Detect which cell encompasses the target text, then output its [X, Y] center coordinate. 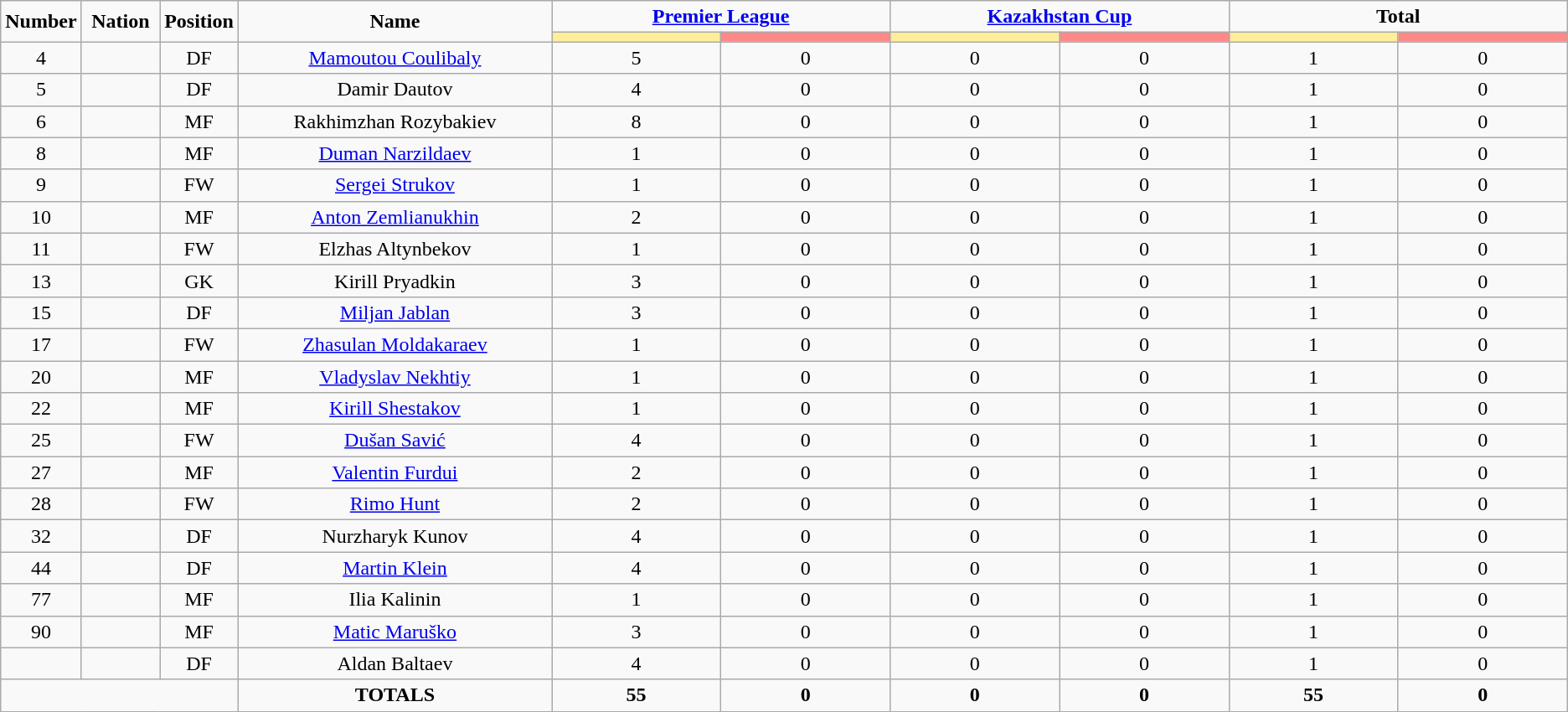
Matic Maruško [395, 632]
Position [199, 22]
6 [41, 121]
13 [41, 281]
22 [41, 409]
Duman Narzildaev [395, 153]
Name [395, 22]
Ilia Kalinin [395, 600]
Nurzharyk Kunov [395, 536]
17 [41, 344]
Miljan Jablan [395, 312]
Elzhas Altynbekov [395, 249]
Damir Dautov [395, 90]
20 [41, 376]
Nation [121, 22]
Zhasulan Moldakaraev [395, 344]
Kirill Shestakov [395, 409]
11 [41, 249]
10 [41, 217]
Valentin Furdui [395, 472]
Anton Zemlianukhin [395, 217]
44 [41, 568]
Number [41, 22]
Sergei Strukov [395, 185]
Dušan Savić [395, 441]
GK [199, 281]
9 [41, 185]
Rimo Hunt [395, 504]
15 [41, 312]
77 [41, 600]
Vladyslav Nekhtiy [395, 376]
Mamoutou Coulibaly [395, 58]
27 [41, 472]
Aldan Baltaev [395, 663]
Premier League [720, 17]
Kazakhstan Cup [1060, 17]
Rakhimzhan Rozybakiev [395, 121]
Kirill Pryadkin [395, 281]
90 [41, 632]
Martin Klein [395, 568]
32 [41, 536]
TOTALS [395, 695]
28 [41, 504]
Total [1398, 17]
25 [41, 441]
